From the cell containing the given text, extract its center point as (X, Y) coordinate. 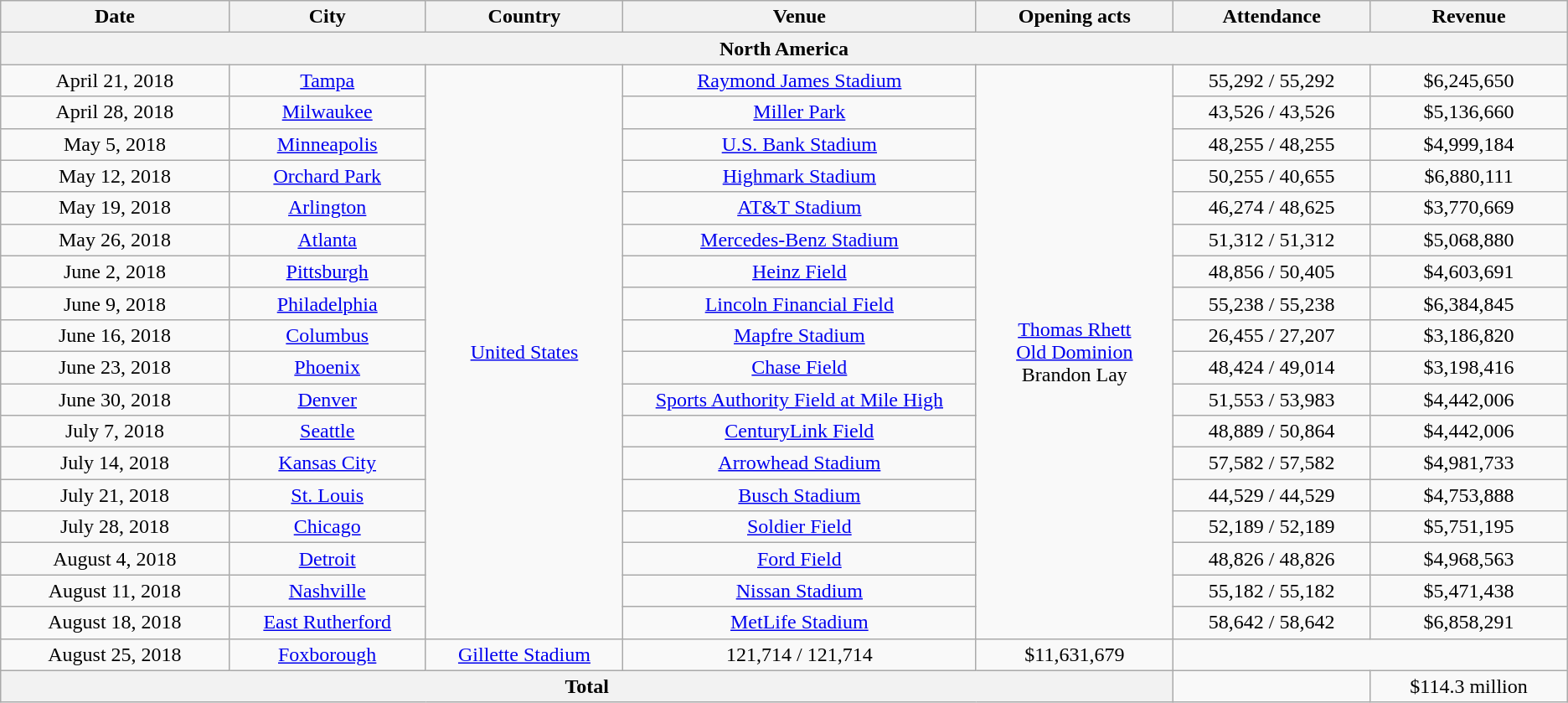
Atlanta (327, 240)
Arrowhead Stadium (800, 463)
48,856 / 50,405 (1271, 271)
Pittsburgh (327, 271)
Country (524, 17)
Gillette Stadium (524, 654)
United States (524, 352)
Milwaukee (327, 112)
Heinz Field (800, 271)
July 28, 2018 (115, 527)
$4,968,563 (1469, 559)
Miller Park (800, 112)
51,553 / 53,983 (1271, 400)
55,292 / 55,292 (1271, 80)
$5,751,195 (1469, 527)
$3,198,416 (1469, 367)
East Rutherford (327, 623)
48,424 / 49,014 (1271, 367)
CenturyLink Field (800, 432)
Philadelphia (327, 303)
August 4, 2018 (115, 559)
43,526 / 43,526 (1271, 112)
50,255 / 40,655 (1271, 176)
Lincoln Financial Field (800, 303)
Mercedes-Benz Stadium (800, 240)
57,582 / 57,582 (1271, 463)
$4,999,184 (1469, 144)
North America (784, 49)
Foxborough (327, 654)
46,274 / 48,625 (1271, 208)
26,455 / 27,207 (1271, 335)
44,529 / 44,529 (1271, 495)
Mapfre Stadium (800, 335)
52,189 / 52,189 (1271, 527)
$4,603,691 (1469, 271)
May 26, 2018 (115, 240)
May 5, 2018 (115, 144)
Columbus (327, 335)
June 30, 2018 (115, 400)
June 23, 2018 (115, 367)
48,255 / 48,255 (1271, 144)
$6,245,650 (1469, 80)
Denver (327, 400)
Chase Field (800, 367)
Phoenix (327, 367)
Highmark Stadium (800, 176)
Raymond James Stadium (800, 80)
58,642 / 58,642 (1271, 623)
Ford Field (800, 559)
July 14, 2018 (115, 463)
121,714 / 121,714 (800, 654)
Opening acts (1074, 17)
$5,136,660 (1469, 112)
Seattle (327, 432)
Nissan Stadium (800, 591)
Arlington (327, 208)
$6,880,111 (1469, 176)
Revenue (1469, 17)
Date (115, 17)
$3,770,669 (1469, 208)
AT&T Stadium (800, 208)
June 9, 2018 (115, 303)
City (327, 17)
Detroit (327, 559)
55,238 / 55,238 (1271, 303)
$4,753,888 (1469, 495)
August 11, 2018 (115, 591)
August 18, 2018 (115, 623)
51,312 / 51,312 (1271, 240)
Attendance (1271, 17)
$4,981,733 (1469, 463)
$6,384,845 (1469, 303)
Tampa (327, 80)
48,826 / 48,826 (1271, 559)
July 7, 2018 (115, 432)
Total (587, 686)
June 2, 2018 (115, 271)
St. Louis (327, 495)
Orchard Park (327, 176)
April 21, 2018 (115, 80)
Venue (800, 17)
$3,186,820 (1469, 335)
$11,631,679 (1074, 654)
August 25, 2018 (115, 654)
$5,068,880 (1469, 240)
Soldier Field (800, 527)
April 28, 2018 (115, 112)
$114.3 million (1469, 686)
$6,858,291 (1469, 623)
55,182 / 55,182 (1271, 591)
May 19, 2018 (115, 208)
July 21, 2018 (115, 495)
Nashville (327, 591)
Thomas RhettOld DominionBrandon Lay (1074, 352)
Chicago (327, 527)
Busch Stadium (800, 495)
$5,471,438 (1469, 591)
U.S. Bank Stadium (800, 144)
Minneapolis (327, 144)
48,889 / 50,864 (1271, 432)
Kansas City (327, 463)
MetLife Stadium (800, 623)
June 16, 2018 (115, 335)
Sports Authority Field at Mile High (800, 400)
May 12, 2018 (115, 176)
